Pinpoint the cell where the given text exists, returning its [X, Y] midpoint coordinate. 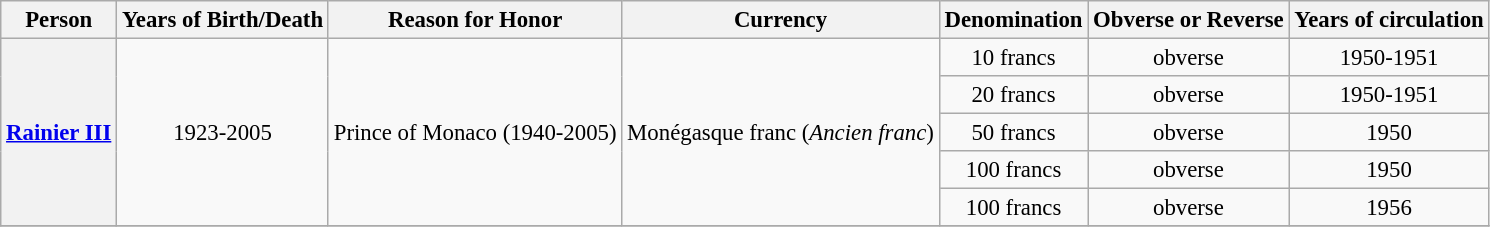
10 francs [1014, 58]
Currency [780, 20]
Reason for Honor [474, 20]
1956 [1389, 208]
Prince of Monaco (1940-2005) [474, 133]
1923-2005 [223, 133]
Years of circulation [1389, 20]
20 francs [1014, 95]
Years of Birth/Death [223, 20]
Obverse or Reverse [1188, 20]
Monégasque franc (Ancien franc) [780, 133]
Rainier III [59, 133]
Person [59, 20]
50 francs [1014, 133]
Denomination [1014, 20]
